Determine the (X, Y) coordinate at the center of the cell enclosing the given text.  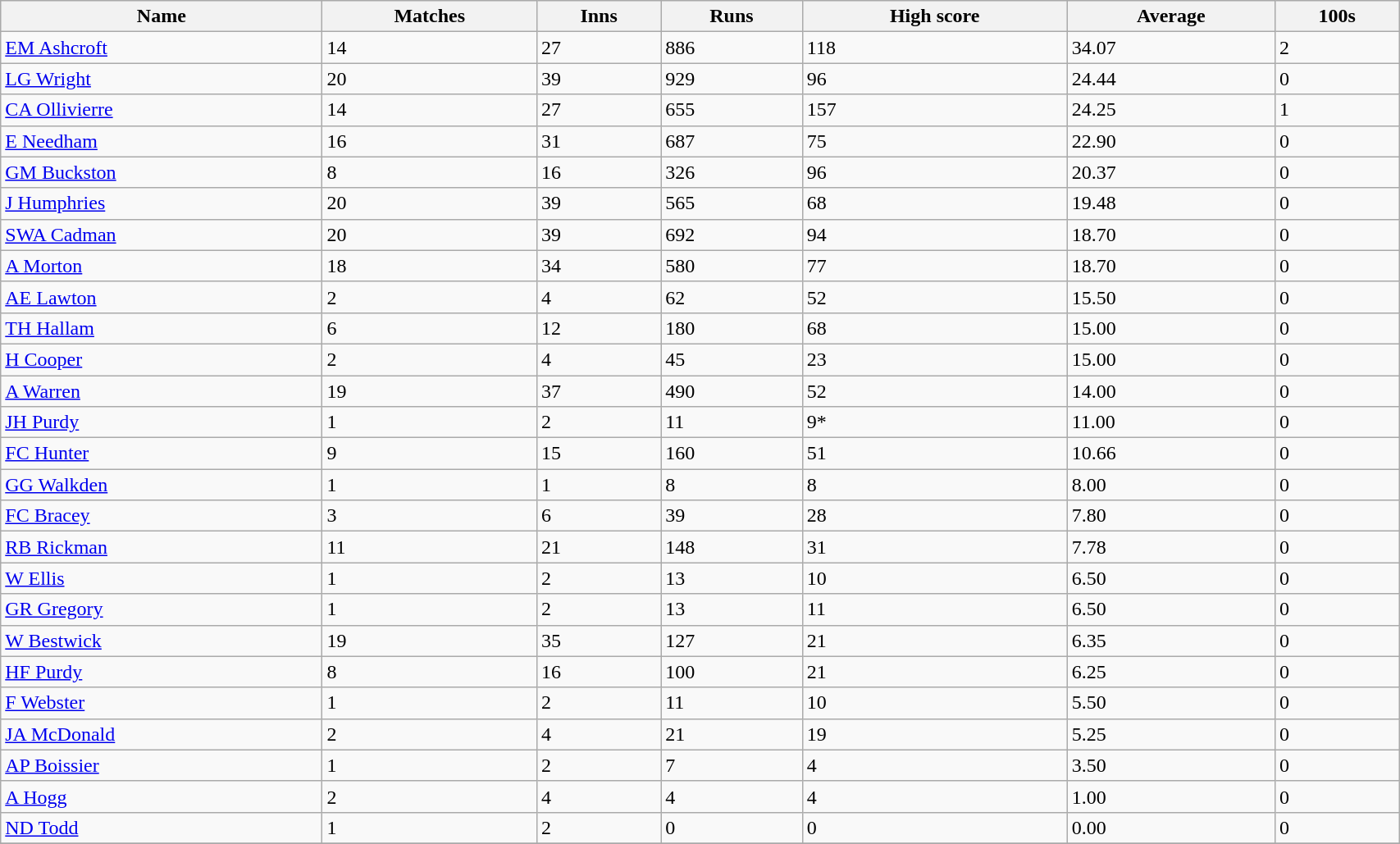
CA Ollivierre (162, 110)
15.50 (1171, 297)
14.00 (1171, 391)
24.25 (1171, 110)
687 (732, 141)
3 (430, 516)
W Ellis (162, 578)
9* (935, 422)
100s (1337, 16)
TH Hallam (162, 328)
EM Ashcroft (162, 48)
77 (935, 266)
34 (599, 266)
7.78 (1171, 547)
3.50 (1171, 765)
127 (732, 641)
10.66 (1171, 454)
157 (935, 110)
7 (732, 765)
24.44 (1171, 79)
37 (599, 391)
23 (935, 359)
929 (732, 79)
F Webster (162, 703)
692 (732, 235)
28 (935, 516)
AE Lawton (162, 297)
JH Purdy (162, 422)
5.50 (1171, 703)
75 (935, 141)
HF Purdy (162, 672)
SWA Cadman (162, 235)
GM Buckston (162, 172)
H Cooper (162, 359)
7.80 (1171, 516)
490 (732, 391)
AP Boissier (162, 765)
9 (430, 454)
565 (732, 203)
94 (935, 235)
Matches (430, 16)
Name (162, 16)
160 (732, 454)
886 (732, 48)
LG Wright (162, 79)
RB Rickman (162, 547)
A Morton (162, 266)
5.25 (1171, 734)
19.48 (1171, 203)
FC Hunter (162, 454)
E Needham (162, 141)
22.90 (1171, 141)
GG Walkden (162, 485)
180 (732, 328)
20.37 (1171, 172)
580 (732, 266)
Average (1171, 16)
FC Bracey (162, 516)
326 (732, 172)
Runs (732, 16)
15 (599, 454)
51 (935, 454)
35 (599, 641)
High score (935, 16)
JA McDonald (162, 734)
100 (732, 672)
34.07 (1171, 48)
GR Gregory (162, 609)
A Hogg (162, 796)
A Warren (162, 391)
1.00 (1171, 796)
12 (599, 328)
0.00 (1171, 828)
ND Todd (162, 828)
45 (732, 359)
62 (732, 297)
11.00 (1171, 422)
148 (732, 547)
18 (430, 266)
655 (732, 110)
118 (935, 48)
J Humphries (162, 203)
6.35 (1171, 641)
Inns (599, 16)
6.25 (1171, 672)
W Bestwick (162, 641)
8.00 (1171, 485)
